Return the [x, y] coordinate for the center point of the cell that contains the specified text.  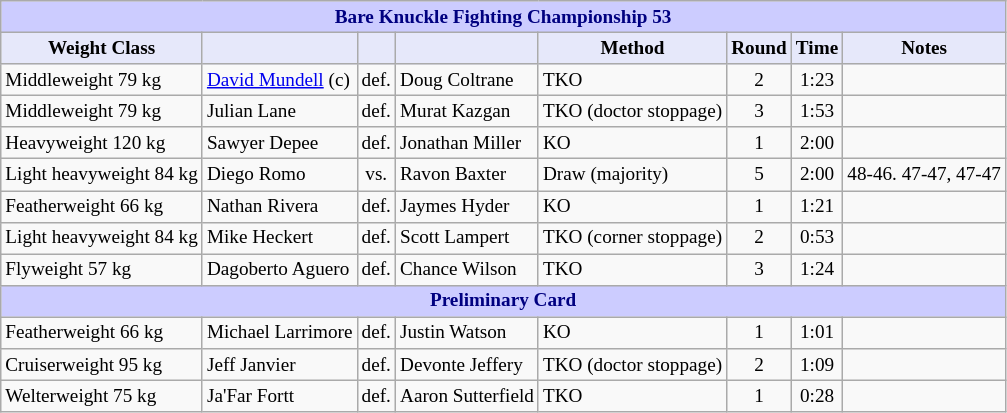
Draw (majority) [632, 175]
1:24 [816, 270]
Round [760, 48]
1:21 [816, 206]
1:01 [816, 333]
1:09 [816, 365]
1:23 [816, 80]
Sawyer Depee [280, 143]
Chance Wilson [466, 270]
Devonte Jeffery [466, 365]
Aaron Sutterfield [466, 396]
Jaymes Hyder [466, 206]
vs. [376, 175]
Michael Larrimore [280, 333]
Dagoberto Aguero [280, 270]
Heavyweight 120 kg [102, 143]
Scott Lampert [466, 238]
5 [760, 175]
Julian Lane [280, 111]
David Mundell (c) [280, 80]
Ja'Far Fortt [280, 396]
Time [816, 48]
Preliminary Card [504, 301]
Welterweight 75 kg [102, 396]
1:53 [816, 111]
Weight Class [102, 48]
Justin Watson [466, 333]
Bare Knuckle Fighting Championship 53 [504, 17]
TKO (corner stoppage) [632, 238]
Flyweight 57 kg [102, 270]
Ravon Baxter [466, 175]
48-46. 47-47, 47-47 [924, 175]
Diego Romo [280, 175]
0:28 [816, 396]
Cruiserweight 95 kg [102, 365]
Jonathan Miller [466, 143]
Nathan Rivera [280, 206]
Method [632, 48]
0:53 [816, 238]
Jeff Janvier [280, 365]
Doug Coltrane [466, 80]
Mike Heckert [280, 238]
Notes [924, 48]
Murat Kazgan [466, 111]
